Return the [X, Y] coordinate for the center point of the cell that contains the specified text.  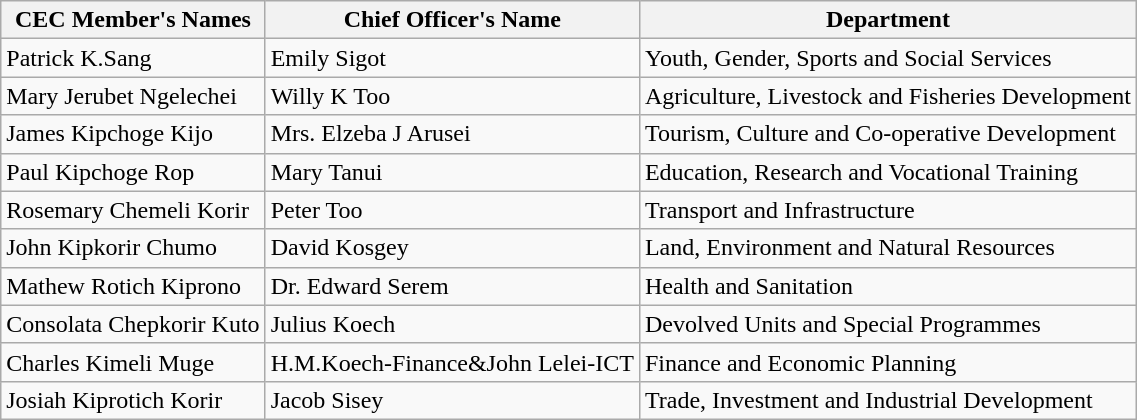
Peter Too [452, 210]
Josiah Kiprotich Korir [133, 400]
Tourism, Culture and Co-operative Development [888, 134]
Mrs. Elzeba J Arusei [452, 134]
Julius Koech [452, 324]
John Kipkorir Chumo [133, 248]
Chief Officer's Name [452, 20]
Charles Kimeli Muge [133, 362]
Paul Kipchoge Rop [133, 172]
Jacob Sisey [452, 400]
Patrick K.Sang [133, 58]
CEC Member's Names [133, 20]
David Kosgey [452, 248]
Mary Tanui [452, 172]
Land, Environment and Natural Resources [888, 248]
Finance and Economic Planning [888, 362]
Mathew Rotich Kiprono [133, 286]
Transport and Infrastructure [888, 210]
Dr. Edward Serem [452, 286]
Mary Jerubet Ngelechei [133, 96]
Willy K Too [452, 96]
James Kipchoge Kijo [133, 134]
Consolata Chepkorir Kuto [133, 324]
Agriculture, Livestock and Fisheries Development [888, 96]
Emily Sigot [452, 58]
Department [888, 20]
Trade, Investment and Industrial Development [888, 400]
Youth, Gender, Sports and Social Services [888, 58]
Rosemary Chemeli Korir [133, 210]
Education, Research and Vocational Training [888, 172]
Devolved Units and Special Programmes [888, 324]
H.M.Koech-Finance&John Lelei-ICT [452, 362]
Health and Sanitation [888, 286]
